Capture the cell that displays the provided text and extract its (X, Y) central coordinate. 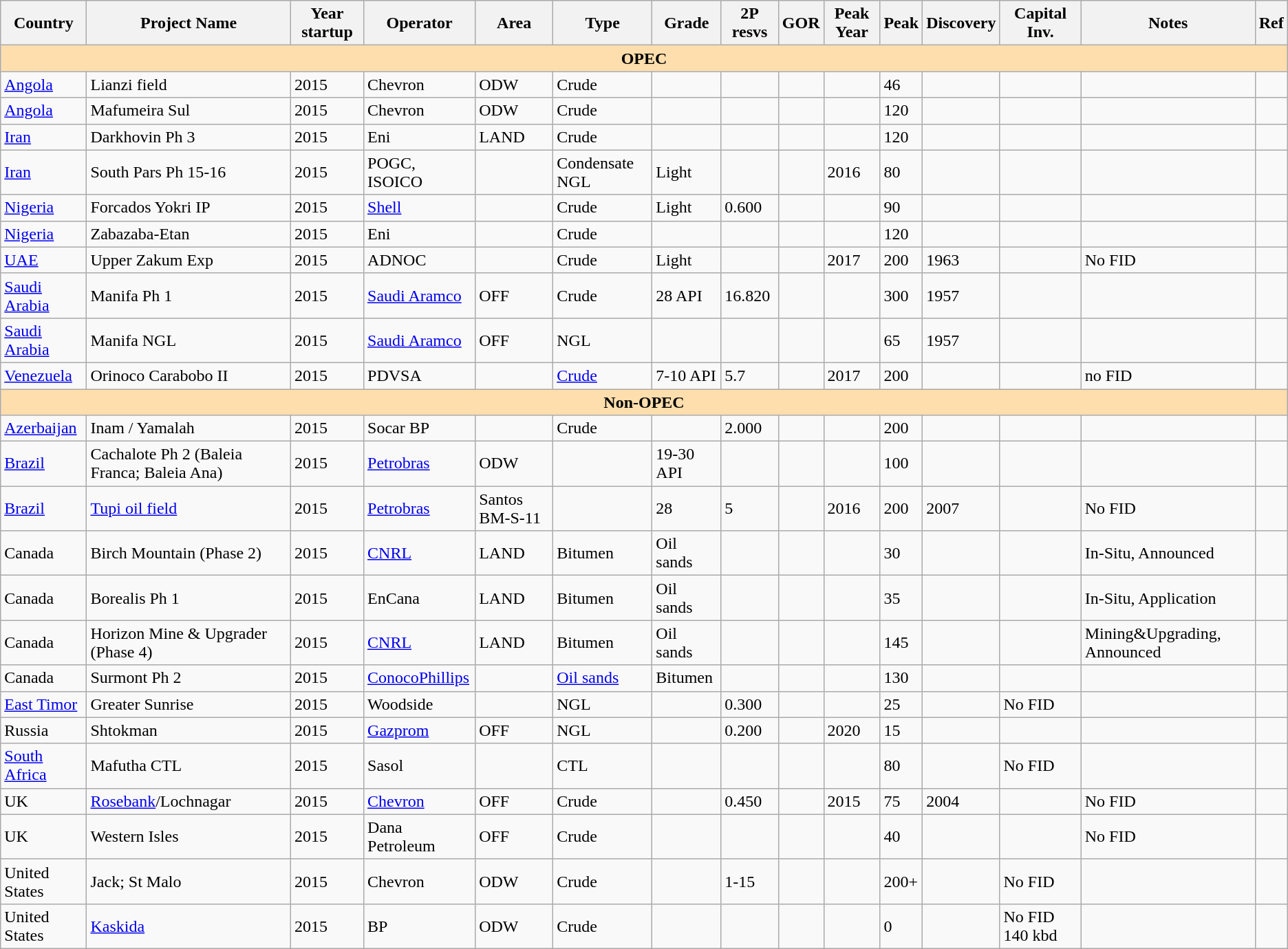
In-Situ, Application (1168, 598)
Tupi oil field (189, 509)
Mining&Upgrading, Announced (1168, 642)
Horizon Mine & Upgrader (Phase 4) (189, 642)
16.820 (750, 296)
2P resvs (750, 23)
Woodside (420, 704)
ADNOC (420, 260)
7-10 API (687, 375)
OPEC (644, 58)
Sasol (420, 766)
Ref (1271, 23)
Area (515, 23)
Upper Zakum Exp (189, 260)
Shtokman (189, 730)
CTL (603, 766)
Darkhovin Ph 3 (189, 137)
19-30 API (687, 463)
Manifa NGL (189, 340)
BP (420, 926)
Orinoco Carabobo II (189, 375)
46 (901, 85)
Greater Sunrise (189, 704)
Forcados Yokri IP (189, 208)
145 (901, 642)
28 API (687, 296)
25 (901, 704)
0.200 (750, 730)
Non-OPEC (644, 402)
South Africa (44, 766)
Russia (44, 730)
Mafumeira Sul (189, 111)
Capital Inv. (1040, 23)
130 (901, 678)
Surmont Ph 2 (189, 678)
Kaskida (189, 926)
Socar BP (420, 428)
Birch Mountain (Phase 2) (189, 553)
Notes (1168, 23)
Western Isles (189, 836)
90 (901, 208)
65 (901, 340)
no FID (1168, 375)
Borealis Ph 1 (189, 598)
0.600 (750, 208)
Condensate NGL (603, 172)
75 (901, 801)
Discovery (961, 23)
1963 (961, 260)
EnCana (420, 598)
POGC, ISOICO (420, 172)
Zabazaba-Etan (189, 234)
Peak (901, 23)
35 (901, 598)
5.7 (750, 375)
100 (901, 463)
5 (750, 509)
2007 (961, 509)
30 (901, 553)
GOR (801, 23)
Santos BM-S-11 (515, 509)
Lianzi field (189, 85)
Gazprom (420, 730)
2020 (852, 730)
UAE (44, 260)
Country (44, 23)
PDVSA (420, 375)
Operator (420, 23)
No FID 140 kbd (1040, 926)
Peak Year (852, 23)
15 (901, 730)
Grade (687, 23)
In-Situ, Announced (1168, 553)
0.300 (750, 704)
ConocoPhillips (420, 678)
Azerbaijan (44, 428)
300 (901, 296)
2.000 (750, 428)
Manifa Ph 1 (189, 296)
28 (687, 509)
200+ (901, 882)
Type (603, 23)
1-15 (750, 882)
Dana Petroleum (420, 836)
Inam / Yamalah (189, 428)
0.450 (750, 801)
0 (901, 926)
Jack; St Malo (189, 882)
Venezuela (44, 375)
40 (901, 836)
Mafutha CTL (189, 766)
South Pars Ph 15-16 (189, 172)
Shell (420, 208)
East Timor (44, 704)
Cachalote Ph 2 (Baleia Franca; Baleia Ana) (189, 463)
2004 (961, 801)
Year startup (327, 23)
Project Name (189, 23)
Rosebank/Lochnagar (189, 801)
